Extract the [x, y] coordinate from the center of the cell holding the provided text.  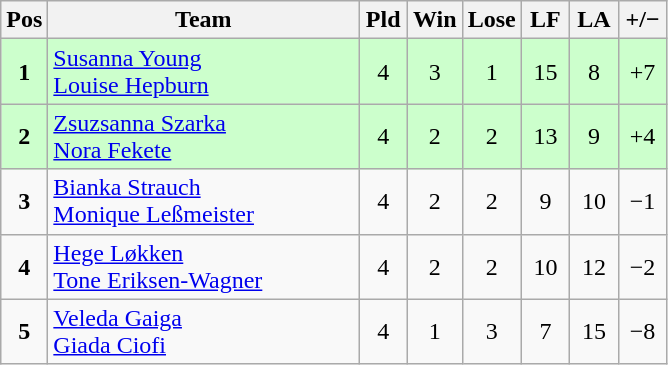
12 [594, 266]
−1 [642, 202]
5 [24, 332]
Lose [492, 20]
Bianka Strauch Monique Leßmeister [204, 202]
13 [546, 136]
Win [434, 20]
Veleda Gaiga Giada Ciofi [204, 332]
LA [594, 20]
+4 [642, 136]
Zsuzsanna Szarka Nora Fekete [204, 136]
+7 [642, 72]
+/− [642, 20]
Pos [24, 20]
−2 [642, 266]
Pld [384, 20]
8 [594, 72]
−8 [642, 332]
Team [204, 20]
Susanna Young Louise Hepburn [204, 72]
LF [546, 20]
7 [546, 332]
Hege Løkken Tone Eriksen-Wagner [204, 266]
